Capture the cell that displays the provided text and extract its (X, Y) central coordinate. 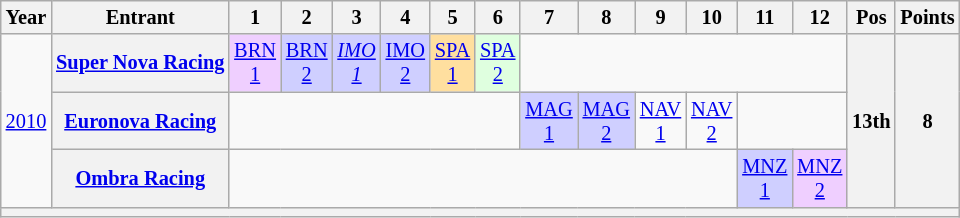
Ombra Racing (140, 178)
MNZ1 (764, 178)
IMO2 (406, 63)
4 (406, 17)
13th (871, 120)
10 (712, 17)
MAG1 (548, 121)
11 (764, 17)
7 (548, 17)
Year (26, 17)
1 (255, 17)
MAG2 (606, 121)
Points (927, 17)
NAV2 (712, 121)
6 (498, 17)
12 (820, 17)
BRN1 (255, 63)
2 (307, 17)
NAV1 (660, 121)
Super Nova Racing (140, 63)
SPA2 (498, 63)
Entrant (140, 17)
3 (356, 17)
Euronova Racing (140, 121)
9 (660, 17)
Pos (871, 17)
IMO1 (356, 63)
2010 (26, 120)
5 (452, 17)
MNZ2 (820, 178)
BRN2 (307, 63)
SPA1 (452, 63)
